Return (x, y) of the center of cell containing provided text 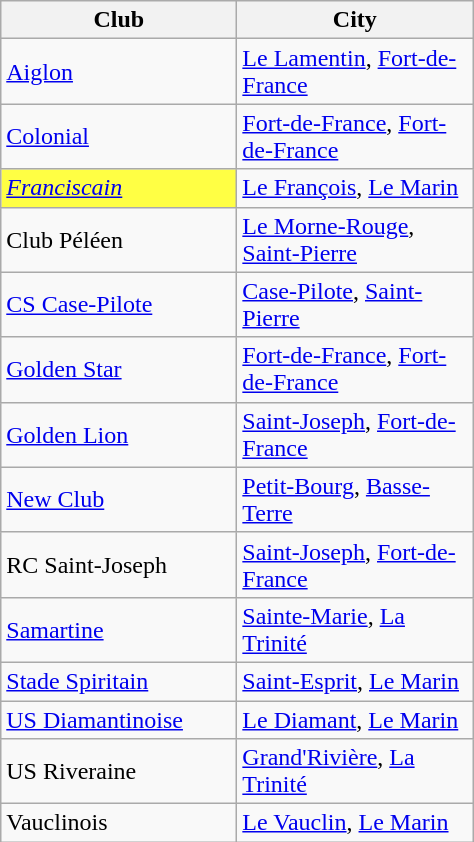
Case-Pilote, Saint-Pierre (355, 304)
New Club (119, 500)
Vauclinois (119, 823)
Le Morne-Rouge, Saint-Pierre (355, 240)
Colonial (119, 136)
Sainte-Marie, La Trinité (355, 630)
Saint-Esprit, Le Marin (355, 681)
Le Vauclin, Le Marin (355, 823)
Franciscain (119, 188)
Golden Star (119, 370)
Grand'Rivière, La Trinité (355, 772)
Le Lamentin, Fort-de-France (355, 72)
Club Péléen (119, 240)
CS Case-Pilote (119, 304)
Petit-Bourg, Basse-Terre (355, 500)
RC Saint-Joseph (119, 564)
City (355, 20)
Le Diamant, Le Marin (355, 719)
US Diamantinoise (119, 719)
Club (119, 20)
Samartine (119, 630)
Aiglon (119, 72)
Le François, Le Marin (355, 188)
Stade Spiritain (119, 681)
US Riveraine (119, 772)
Golden Lion (119, 434)
